From the cell containing the given text, extract its center point as (x, y) coordinate. 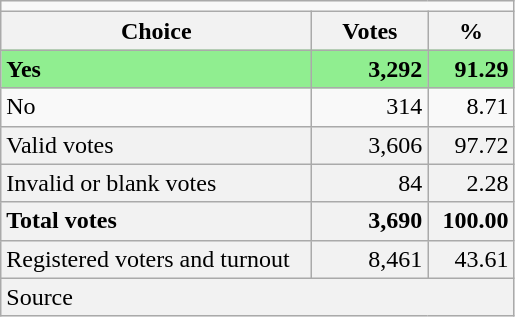
Votes (370, 31)
97.72 (471, 145)
91.29 (471, 69)
Total votes (156, 221)
8,461 (370, 259)
43.61 (471, 259)
Invalid or blank votes (156, 183)
8.71 (471, 107)
314 (370, 107)
No (156, 107)
3,690 (370, 221)
Choice (156, 31)
% (471, 31)
Registered voters and turnout (156, 259)
100.00 (471, 221)
Yes (156, 69)
Source (258, 297)
Valid votes (156, 145)
3,606 (370, 145)
84 (370, 183)
3,292 (370, 69)
2.28 (471, 183)
